Find where the given text appears and provide that cell's center as [x, y] coordinate. 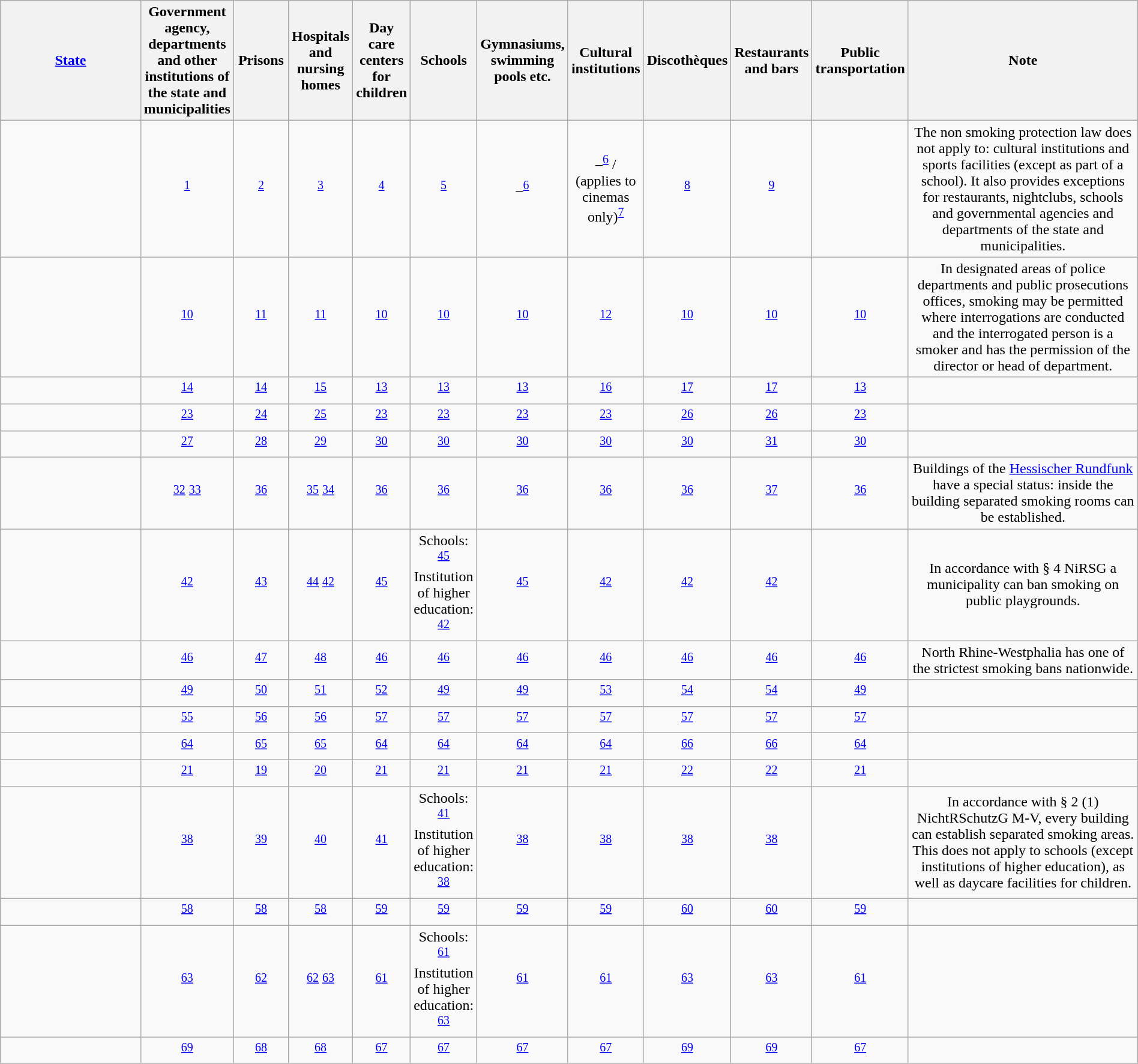
29 [321, 444]
12 [606, 317]
15 [321, 390]
19 [260, 773]
28 [260, 444]
1 [187, 189]
Public transportation [860, 61]
2 [260, 189]
Schools: 41 Institution of higher education: 38 [444, 842]
9 [772, 189]
51 [321, 693]
16 [606, 390]
Cultural institutions [606, 61]
5 [444, 189]
27 [187, 444]
Gymnasiums, swimming pools etc. [523, 61]
Day care centers for children [382, 61]
Discothèques [687, 61]
3 [321, 189]
Restaurants and bars [772, 61]
24 [260, 417]
Government agency, departments and other institutions of the state and municipalities [187, 61]
52 [382, 693]
55 [187, 719]
37 [772, 494]
–6 / (applies to cinemas only)7 [606, 189]
25 [321, 417]
47 [260, 660]
44 42 [321, 585]
20 [321, 773]
North Rhine-Westphalia has one of the strictest smoking bans nationwide. [1023, 660]
32 33 [187, 494]
43 [260, 585]
Hospitals and nursing homes [321, 61]
39 [260, 842]
Schools: 45 Institution of higher education: 42 [444, 585]
48 [321, 660]
Buildings of the Hessischer Rundfunk have a special status: inside the building separated smoking rooms can be established. [1023, 494]
Note [1023, 61]
State [71, 61]
Schools:61Institution of higher education: 63 [444, 981]
35 34 [321, 494]
–6 [523, 189]
50 [260, 693]
8 [687, 189]
31 [772, 444]
40 [321, 842]
62 63 [321, 981]
4 [382, 189]
62 [260, 981]
Schools [444, 61]
53 [606, 693]
In accordance with § 4 NiRSG a municipality can ban smoking on public playgrounds. [1023, 585]
Prisons [260, 61]
41 [382, 842]
